Detect which cell encompasses the target text, then output its (X, Y) center coordinate. 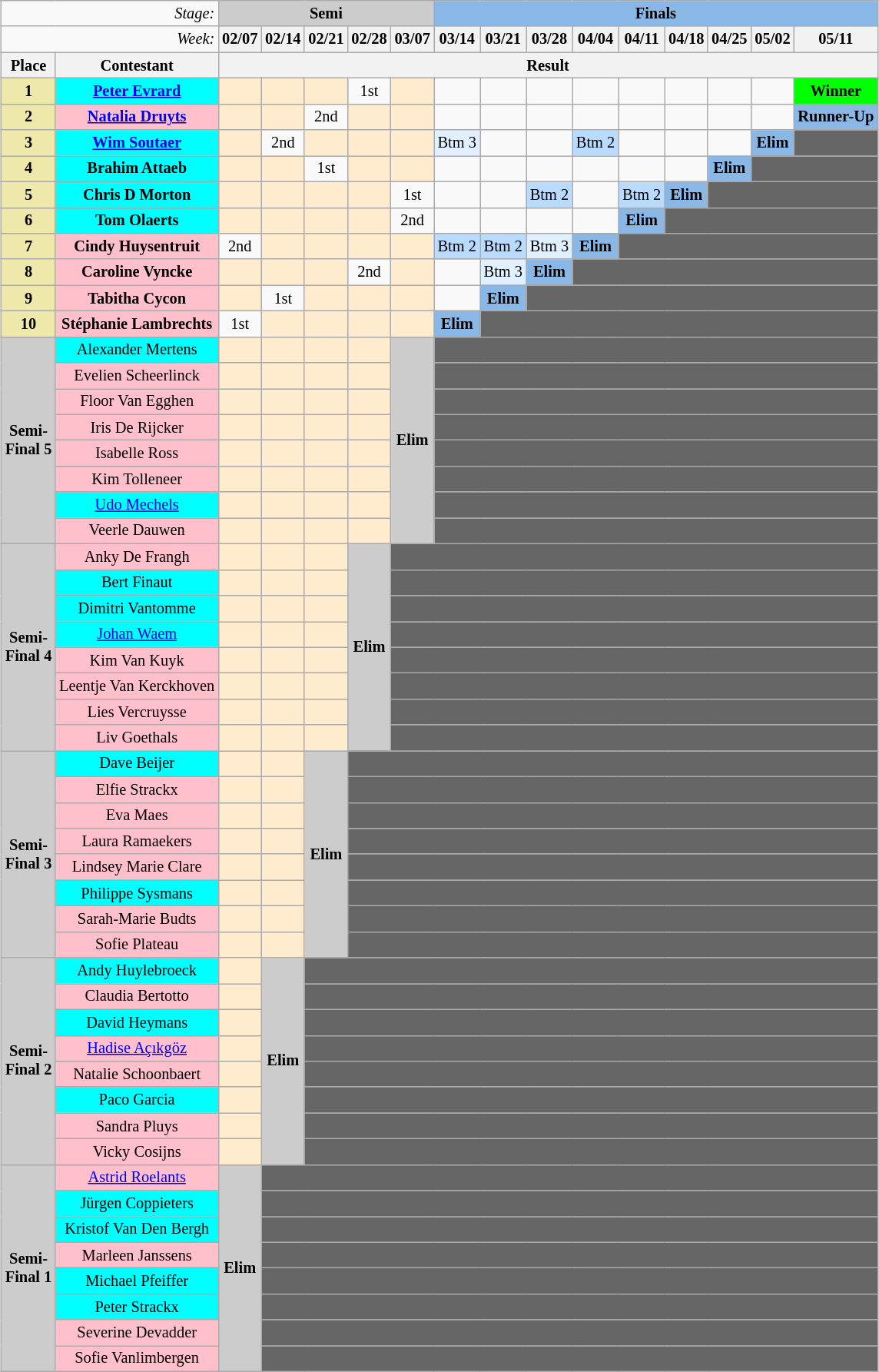
Week: (110, 39)
Bert Finaut (137, 583)
Andy Huylebroeck (137, 971)
Udo Mechels (137, 505)
Eva Maes (137, 816)
Evelien Scheerlinck (137, 376)
Astrid Roelants (137, 1178)
05/11 (836, 39)
Semi (326, 13)
02/07 (240, 39)
6 (28, 221)
Winner (836, 91)
05/02 (772, 39)
04/04 (595, 39)
Hadise Açıkgöz (137, 1048)
03/28 (549, 39)
Elfie Strackx (137, 789)
Chris D Morton (137, 194)
Finals (656, 13)
Natalia Druyts (137, 117)
Caroline Vyncke (137, 272)
03/21 (503, 39)
04/11 (642, 39)
Brahim Attaeb (137, 168)
Iris De Rijcker (137, 427)
Leentje Van Kerckhoven (137, 686)
Jürgen Coppieters (137, 1204)
Veerle Dauwen (137, 530)
7 (28, 246)
8 (28, 272)
Semi-Final 1 (28, 1268)
Sofie Plateau (137, 945)
04/18 (686, 39)
Runner-Up (836, 117)
Marleen Janssens (137, 1255)
03/14 (457, 39)
Stéphanie Lambrechts (137, 324)
Kristof Van Den Bergh (137, 1229)
Peter Evrard (137, 91)
02/21 (326, 39)
Contestant (137, 65)
Peter Strackx (137, 1307)
Philippe Sysmans (137, 893)
Tabitha Cycon (137, 298)
Claudia Bertotto (137, 996)
04/25 (729, 39)
Lies Vercruysse (137, 712)
Liv Goethals (137, 738)
4 (28, 168)
Johan Waem (137, 634)
Severine Devadder (137, 1333)
Alexander Mertens (137, 350)
Sofie Vanlimbergen (137, 1358)
Dimitri Vantomme (137, 608)
Result (548, 65)
Laura Ramaekers (137, 841)
Lindsey Marie Clare (137, 867)
02/28 (369, 39)
Dave Beijer (137, 763)
02/14 (283, 39)
Kim Van Kuyk (137, 660)
Semi-Final 4 (28, 647)
Semi-Final 2 (28, 1061)
2 (28, 117)
Semi-Final 3 (28, 853)
9 (28, 298)
Floor Van Egghen (137, 401)
Natalie Schoonbaert (137, 1074)
Semi-Final 5 (28, 440)
Stage: (110, 13)
Tom Olaerts (137, 221)
03/07 (413, 39)
Sandra Pluys (137, 1126)
Vicky Cosijns (137, 1151)
Michael Pfeiffer (137, 1281)
3 (28, 143)
Cindy Huysentruit (137, 246)
Place (28, 65)
David Heymans (137, 1022)
1 (28, 91)
Kim Tolleneer (137, 479)
Paco Garcia (137, 1100)
Sarah-Marie Budts (137, 919)
5 (28, 194)
Wim Soutaer (137, 143)
Isabelle Ross (137, 453)
Anky De Frangh (137, 556)
10 (28, 324)
